Provide the [x, y] coordinate of the cell's center where the given text is located.  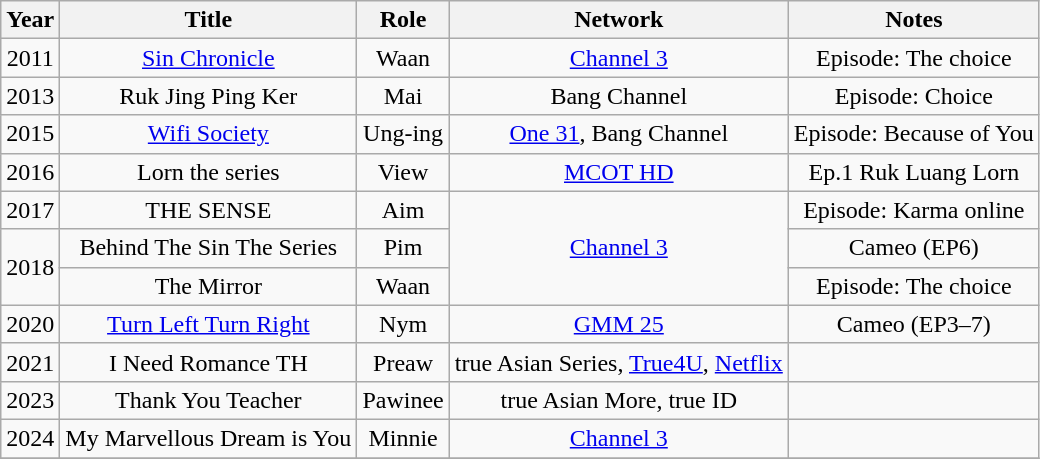
Cameo (EP3–7) [914, 324]
THE SENSE [208, 210]
Nym [403, 324]
Aim [403, 210]
Notes [914, 20]
2021 [30, 362]
2013 [30, 96]
Episode: Karma online [914, 210]
MCOT HD [618, 172]
View [403, 172]
2016 [30, 172]
Ruk Jing Ping Ker [208, 96]
true Asian More, true ID [618, 400]
2011 [30, 58]
Pim [403, 248]
I Need Romance TH [208, 362]
Ep.1 Ruk Luang Lorn [914, 172]
Episode: Because of You [914, 134]
Wifi Society [208, 134]
Lorn the series [208, 172]
2018 [30, 267]
My Marvellous Dream is You [208, 438]
Cameo (EP6) [914, 248]
2020 [30, 324]
Mai [403, 96]
2024 [30, 438]
Title [208, 20]
Turn Left Turn Right [208, 324]
Bang Channel [618, 96]
2015 [30, 134]
Pawinee [403, 400]
Sin Chronicle [208, 58]
2023 [30, 400]
Episode: Choice [914, 96]
Thank You Teacher [208, 400]
The Mirror [208, 286]
true Asian Series, True4U, Netflix [618, 362]
GMM 25 [618, 324]
Year [30, 20]
One 31, Bang Channel [618, 134]
Preaw [403, 362]
Network [618, 20]
Role [403, 20]
Ung-ing [403, 134]
2017 [30, 210]
Behind The Sin The Series [208, 248]
Minnie [403, 438]
